Pinpoint the cell where the given text exists, returning its (X, Y) midpoint coordinate. 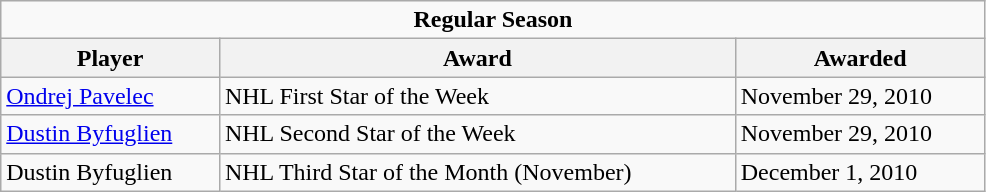
NHL Second Star of the Week (477, 134)
Award (477, 58)
Ondrej Pavelec (110, 96)
Regular Season (493, 20)
NHL First Star of the Week (477, 96)
Player (110, 58)
NHL Third Star of the Month (November) (477, 172)
December 1, 2010 (860, 172)
Awarded (860, 58)
